Scan for the cell matching the given text and deliver its (x, y) coordinate at center. 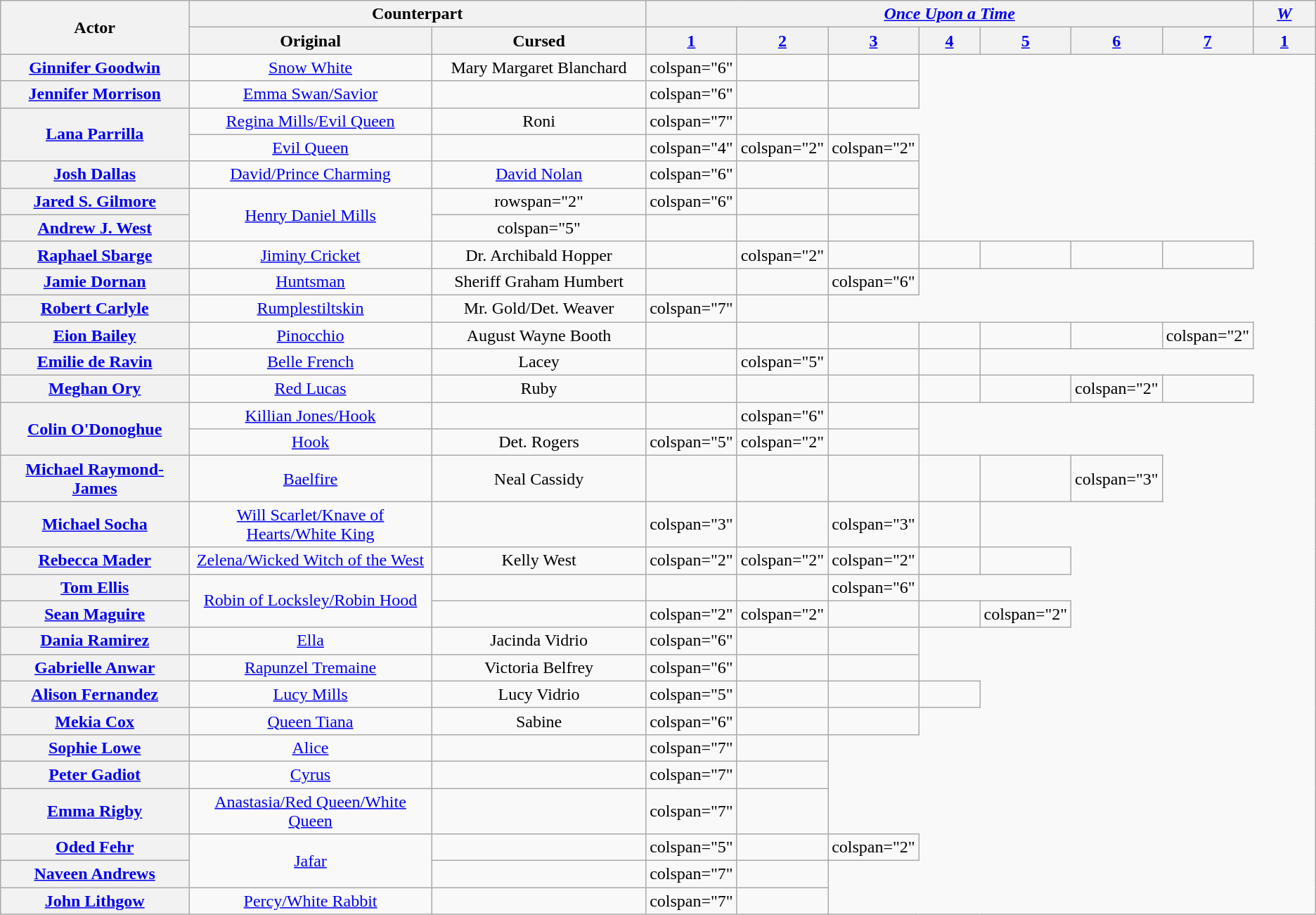
Emma Rigby (95, 810)
Peter Gadiot (95, 774)
Meghan Ory (95, 389)
Michael Socha (95, 525)
Cyrus (311, 774)
David Nolan (538, 174)
Baelfire (311, 478)
Mekia Cox (95, 721)
August Wayne Booth (538, 335)
Sean Maguire (95, 614)
5 (1026, 41)
Actor (95, 27)
Alison Fernandez (95, 694)
Mr. Gold/Det. Weaver (538, 308)
Det. Rogers (538, 442)
Jennifer Morrison (95, 94)
Cursed (538, 41)
Dr. Archibald Hopper (538, 255)
Jacinda Vidrio (538, 641)
Robin of Locksley/Robin Hood (311, 601)
Tom Ellis (95, 587)
Belle French (311, 362)
Jamie Dornan (95, 281)
Oded Fehr (95, 847)
Rapunzel Tremaine (311, 667)
Hook (311, 442)
Naveen Andrews (95, 874)
Once Upon a Time (950, 14)
Rumplestiltskin (311, 308)
Red Lucas (311, 389)
David/Prince Charming (311, 174)
Raphael Sbarge (95, 255)
Pinocchio (311, 335)
rowspan="2" (538, 201)
Lucy Mills (311, 694)
Killian Jones/Hook (311, 416)
Neal Cassidy (538, 478)
Zelena/Wicked Witch of the West (311, 561)
Original (311, 41)
2 (782, 41)
Eion Bailey (95, 335)
Lacey (538, 362)
Michael Raymond-James (95, 478)
Emilie de Ravin (95, 362)
Ella (311, 641)
Henry Daniel Mills (311, 215)
Ginnifer Goodwin (95, 68)
Jafar (311, 861)
Evil Queen (311, 148)
4 (949, 41)
colspan="4" (692, 148)
6 (1117, 41)
Counterpart (418, 14)
Mary Margaret Blanchard (538, 68)
Huntsman (311, 281)
Rebecca Mader (95, 561)
Josh Dallas (95, 174)
Victoria Belfrey (538, 667)
Will Scarlet/Knave of Hearts/White King (311, 525)
3 (874, 41)
7 (1208, 41)
Alice (311, 748)
Emma Swan/Savior (311, 94)
Sheriff Graham Humbert (538, 281)
W (1285, 14)
Percy/White Rabbit (311, 901)
Kelly West (538, 561)
Regina Mills/Evil Queen (311, 121)
Lucy Vidrio (538, 694)
Lana Parrilla (95, 134)
Anastasia/Red Queen/White Queen (311, 810)
Colin O'Donoghue (95, 429)
Snow White (311, 68)
John Lithgow (95, 901)
Dania Ramirez (95, 641)
Sabine (538, 721)
Andrew J. West (95, 228)
Jiminy Cricket (311, 255)
Jared S. Gilmore (95, 201)
Queen Tiana (311, 721)
Gabrielle Anwar (95, 667)
Robert Carlyle (95, 308)
Sophie Lowe (95, 748)
Ruby (538, 389)
Roni (538, 121)
